Return the [X, Y] coordinate for the center point of the cell that contains the specified text.  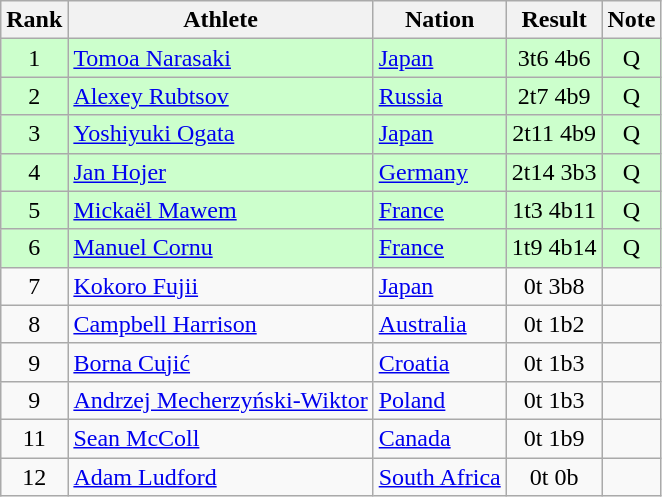
7 [34, 286]
South Africa [440, 477]
Yoshiyuki Ogata [220, 134]
2 [34, 96]
Andrzej Mecherzyński-Wiktor [220, 400]
Germany [440, 172]
1 [34, 58]
3 [34, 134]
Croatia [440, 362]
11 [34, 438]
0t 1b9 [554, 438]
2t7 4b9 [554, 96]
Nation [440, 20]
Rank [34, 20]
Alexey Rubtsov [220, 96]
Athlete [220, 20]
Australia [440, 324]
0t 3b8 [554, 286]
Sean McColl [220, 438]
0t 1b2 [554, 324]
2t11 4b9 [554, 134]
Tomoa Narasaki [220, 58]
Jan Hojer [220, 172]
Mickaël Mawem [220, 210]
3t6 4b6 [554, 58]
Note [632, 20]
12 [34, 477]
Adam Ludford [220, 477]
1t9 4b14 [554, 248]
Result [554, 20]
1t3 4b11 [554, 210]
Borna Cujić [220, 362]
Russia [440, 96]
4 [34, 172]
Campbell Harrison [220, 324]
8 [34, 324]
6 [34, 248]
2t14 3b3 [554, 172]
Manuel Cornu [220, 248]
Canada [440, 438]
0t 0b [554, 477]
Poland [440, 400]
Kokoro Fujii [220, 286]
5 [34, 210]
